Detect which cell encompasses the target text, then output its [x, y] center coordinate. 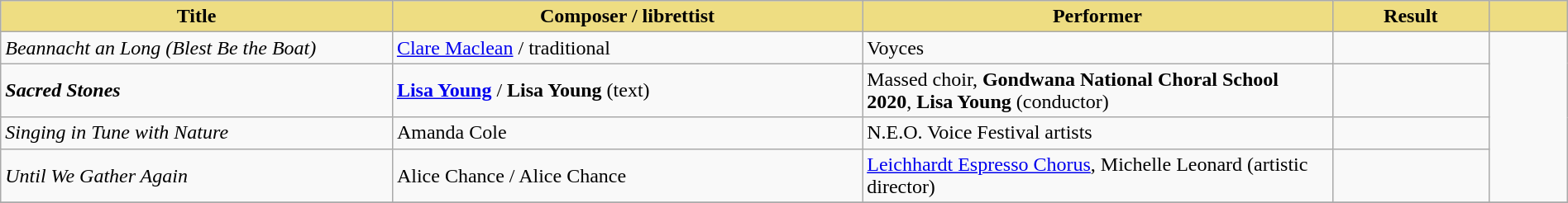
Leichhardt Espresso Chorus, Michelle Leonard (artistic director) [1097, 175]
Sacred Stones [197, 91]
Composer / librettist [627, 17]
N.E.O. Voice Festival artists [1097, 133]
Title [197, 17]
Singing in Tune with Nature [197, 133]
Performer [1097, 17]
Clare Maclean / traditional [627, 48]
Lisa Young / Lisa Young (text) [627, 91]
Alice Chance / Alice Chance [627, 175]
Beannacht an Long (Blest Be the Boat) [197, 48]
Voyces [1097, 48]
Until We Gather Again [197, 175]
Amanda Cole [627, 133]
Result [1411, 17]
Massed choir, Gondwana National Choral School 2020, Lisa Young (conductor) [1097, 91]
